Determine the [x, y] coordinate at the center of the cell enclosing the given text.  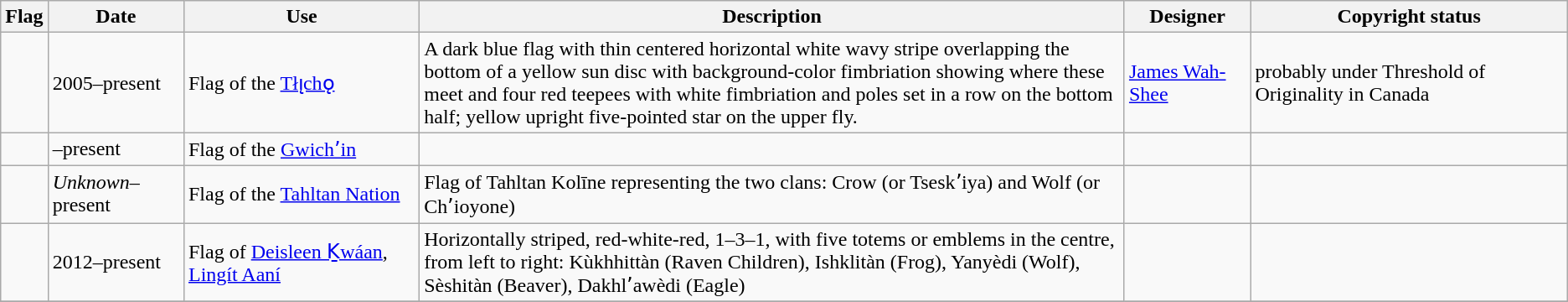
Designer [1188, 17]
Flag of the Tahltan Nation [302, 194]
–present [116, 149]
Flag [24, 17]
probably under Threshold of Originality in Canada [1409, 82]
Flag of Deisleen Ḵwáan, Lingít Aaní [302, 263]
Date [116, 17]
James Wah-Shee [1188, 82]
Flag of Tahltan Kolīne representing the two clans: Crow (or Tseskʼiya) and Wolf (or Chʼioyone) [772, 194]
Unknown–present [116, 194]
Flag of the Gwichʼin [302, 149]
Flag of the Tłı̨chǫ [302, 82]
Description [772, 17]
Copyright status [1409, 17]
2012–present [116, 263]
Use [302, 17]
2005–present [116, 82]
